Scan for the cell matching the given text and deliver its (x, y) coordinate at center. 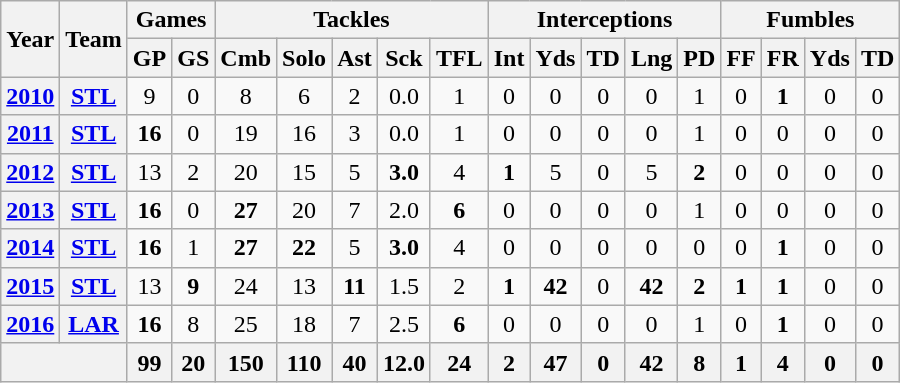
Solo (304, 58)
150 (246, 362)
Cmb (246, 58)
2014 (30, 248)
Tackles (352, 20)
2016 (30, 324)
Sck (404, 58)
Interceptions (604, 20)
99 (149, 362)
PD (700, 58)
110 (304, 362)
TFL (459, 58)
Year (30, 39)
22 (304, 248)
3 (355, 134)
25 (246, 324)
2011 (30, 134)
12.0 (404, 362)
40 (355, 362)
Games (170, 20)
15 (304, 172)
47 (556, 362)
2.0 (404, 210)
FR (782, 58)
GP (149, 58)
Ast (355, 58)
FF (741, 58)
LAR (94, 324)
2012 (30, 172)
Team (94, 39)
2015 (30, 286)
GS (194, 58)
Lng (651, 58)
Fumbles (810, 20)
1.5 (404, 286)
18 (304, 324)
2010 (30, 96)
19 (246, 134)
2.5 (404, 324)
11 (355, 286)
Int (509, 58)
2013 (30, 210)
